For the text-containing cell, return its midpoint in [X, Y] coordinate format. 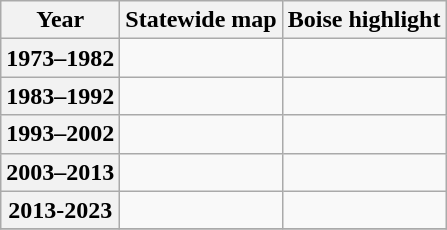
Year [60, 20]
2013-2023 [60, 210]
1973–1982 [60, 58]
Statewide map [201, 20]
2003–2013 [60, 172]
1983–1992 [60, 96]
Boise highlight [364, 20]
1993–2002 [60, 134]
